Locate the cell with the specified text and output its (X, Y) center coordinate. 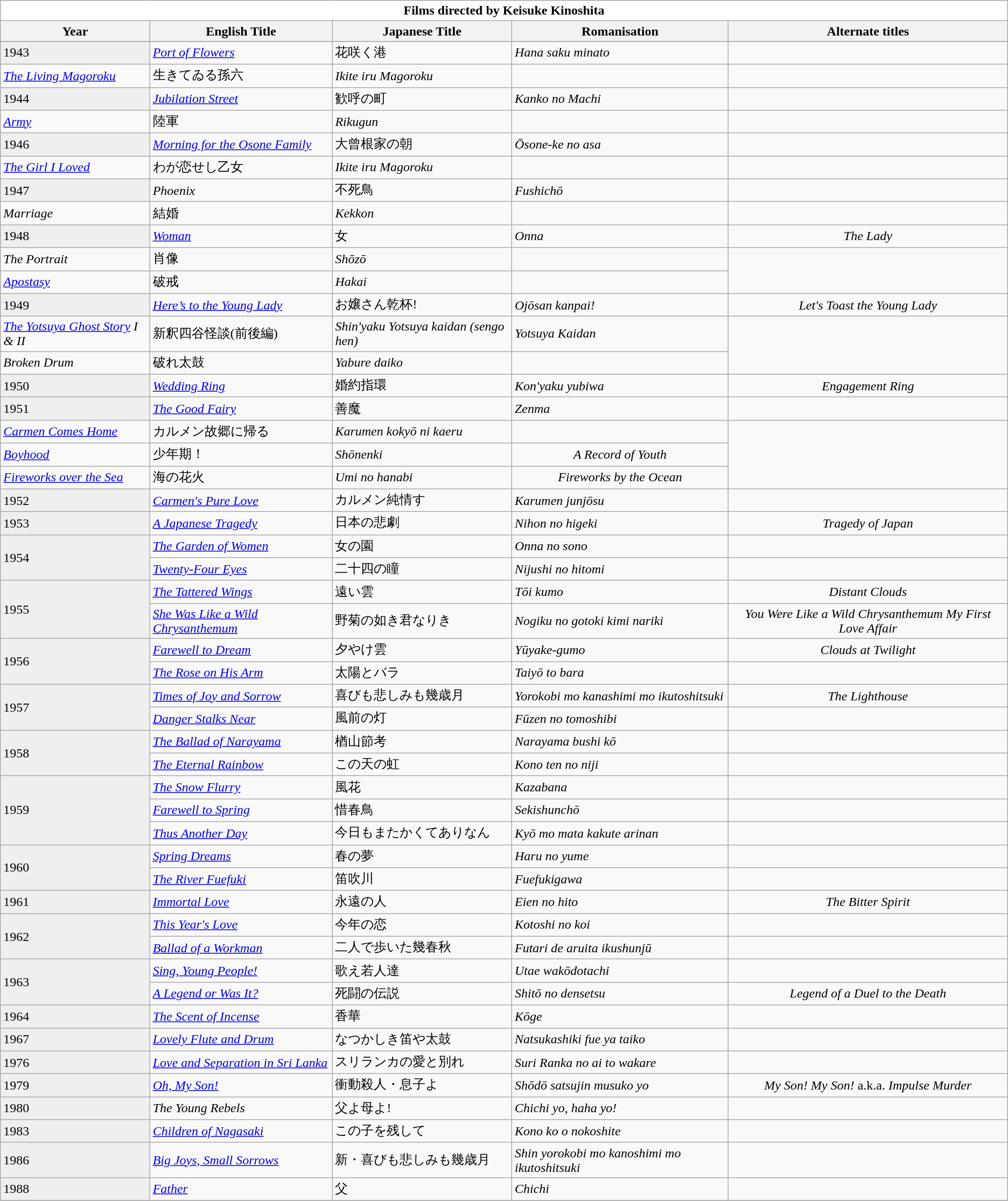
1949 (75, 305)
The Young Rebels (241, 1108)
Army (75, 122)
死闘の伝説 (422, 994)
Lovely Flute and Drum (241, 1040)
Taiyō to bara (620, 673)
Natsukashiki fue ya taiko (620, 1040)
今年の恋 (422, 925)
Boyhood (75, 454)
二人で歩いた幾春秋 (422, 947)
Nihon no higeki (620, 523)
破戒 (241, 282)
Tragedy of Japan (868, 523)
大曾根家の朝 (422, 144)
Carmen's Pure Love (241, 501)
なつかしき笛や太鼓 (422, 1040)
Yabure daiko (422, 363)
衝動殺人・息子よ (422, 1085)
The Lady (868, 236)
Ballad of a Workman (241, 947)
The Yotsuya Ghost Story I & II (75, 334)
Chichi yo, haha yo! (620, 1108)
永遠の人 (422, 902)
Yūyake-gumo (620, 650)
カルメン純情す (422, 501)
Kyō mo mata kakute arinan (620, 833)
1943 (75, 53)
1988 (75, 1189)
The Living Magoroku (75, 75)
1986 (75, 1160)
Fireworks by the Ocean (620, 478)
Hana saku minato (620, 53)
Shin'yaku Yotsuya kaidan (sengo hen) (422, 334)
You Were Like a Wild Chrysanthemum My First Love Affair (868, 621)
Onna (620, 236)
1983 (75, 1132)
この天の虹 (422, 764)
Year (75, 31)
1960 (75, 868)
Broken Drum (75, 363)
Carmen Comes Home (75, 432)
喜びも悲しみも幾歳月 (422, 696)
This Year's Love (241, 925)
Karumen junjōsu (620, 501)
1964 (75, 1016)
Sing, Young People! (241, 971)
花咲く港 (422, 53)
English Title (241, 31)
Films directed by Keisuke Kinoshita (504, 11)
My Son! My Son! a.k.a. Impulse Murder (868, 1085)
Eien no hito (620, 902)
Narayama bushi kō (620, 742)
Futari de aruita ikushunjū (620, 947)
The River Fuefuki (241, 880)
Shōdō satsujin musuko yo (620, 1085)
新釈四谷怪談(前後編) (241, 334)
The Bitter Spirit (868, 902)
Thus Another Day (241, 833)
Karumen kokyō ni kaeru (422, 432)
Zenma (620, 409)
この子を残して (422, 1132)
Twenty-Four Eyes (241, 570)
Umi no hanabi (422, 478)
Phoenix (241, 191)
Fūzen no tomoshibi (620, 719)
Here’s to the Young Lady (241, 305)
Woman (241, 236)
陸軍 (241, 122)
Apostasy (75, 282)
婚約指環 (422, 385)
Yotsuya Kaidan (620, 334)
The Portrait (75, 259)
The Snow Flurry (241, 787)
太陽とバラ (422, 673)
1955 (75, 609)
The Lighthouse (868, 696)
Romanisation (620, 31)
Fushichō (620, 191)
女 (422, 236)
Times of Joy and Sorrow (241, 696)
風前の灯 (422, 719)
Oh, My Son! (241, 1085)
Shitō no densetsu (620, 994)
Nogiku no gotoki kimi nariki (620, 621)
二十四の瞳 (422, 570)
Kazabana (620, 787)
1962 (75, 937)
Kekkon (422, 213)
Hakai (422, 282)
Nijushi no hitomi (620, 570)
Let's Toast the Young Lady (868, 305)
Chichi (620, 1189)
The Girl I Loved (75, 168)
Tōi kumo (620, 592)
Children of Nagasaki (241, 1132)
Danger Stalks Near (241, 719)
お嬢さん乾杯! (422, 305)
歌え若人達 (422, 971)
The Ballad of Narayama (241, 742)
春の夢 (422, 856)
Kanko no Machi (620, 99)
The Good Fairy (241, 409)
Shōnenki (422, 454)
1950 (75, 385)
Kono ko o nokoshite (620, 1132)
Alternate titles (868, 31)
Marriage (75, 213)
結婚 (241, 213)
Father (241, 1189)
海の花火 (241, 478)
1946 (75, 144)
カルメン故郷に帰る (241, 432)
1944 (75, 99)
A Legend or Was It? (241, 994)
Morning for the Osone Family (241, 144)
スリランカの愛と別れ (422, 1063)
惜春鳥 (422, 811)
Utae wakōdotachi (620, 971)
野菊の如き君なりき (422, 621)
1980 (75, 1108)
Port of Flowers (241, 53)
破れ太鼓 (241, 363)
1954 (75, 558)
香華 (422, 1016)
風花 (422, 787)
1947 (75, 191)
女の園 (422, 546)
Japanese Title (422, 31)
Fuefukigawa (620, 880)
Kōge (620, 1016)
1952 (75, 501)
1957 (75, 707)
歓呼の町 (422, 99)
Immortal Love (241, 902)
肖像 (241, 259)
Fireworks over the Sea (75, 478)
Suri Ranka no ai to wakare (620, 1063)
1953 (75, 523)
Farewell to Spring (241, 811)
1963 (75, 982)
Yorokobi mo kanashimi mo ikutoshitsuki (620, 696)
今日もまたかくてありなん (422, 833)
She Was Like a Wild Chrysanthemum (241, 621)
Shin yorokobi mo kanoshimi mo ikutoshitsuki (620, 1160)
1948 (75, 236)
1959 (75, 810)
父よ母よ! (422, 1108)
Ōsone-ke no asa (620, 144)
The Rose on His Arm (241, 673)
少年期！ (241, 454)
夕やけ雲 (422, 650)
1951 (75, 409)
Love and Separation in Sri Lanka (241, 1063)
1967 (75, 1040)
A Record of Youth (620, 454)
わが恋せし乙女 (241, 168)
Haru no yume (620, 856)
遠い雲 (422, 592)
Kon'yaku yubiwa (620, 385)
Distant Clouds (868, 592)
善魔 (422, 409)
Farewell to Dream (241, 650)
Rikugun (422, 122)
A Japanese Tragedy (241, 523)
1956 (75, 661)
1976 (75, 1063)
Wedding Ring (241, 385)
Shōzō (422, 259)
Ojōsan kanpai! (620, 305)
Engagement Ring (868, 385)
The Scent of Incense (241, 1016)
父 (422, 1189)
Kono ten no niji (620, 764)
Kotoshi no koi (620, 925)
Clouds at Twilight (868, 650)
生きてゐる孫六 (241, 75)
Spring Dreams (241, 856)
Onna no sono (620, 546)
Big Joys, Small Sorrows (241, 1160)
The Tattered Wings (241, 592)
楢山節考 (422, 742)
Sekishunchō (620, 811)
Legend of a Duel to the Death (868, 994)
The Eternal Rainbow (241, 764)
1958 (75, 753)
1961 (75, 902)
日本の悲劇 (422, 523)
1979 (75, 1085)
The Garden of Women (241, 546)
新・喜びも悲しみも幾歳月 (422, 1160)
Jubilation Street (241, 99)
不死鳥 (422, 191)
笛吹川 (422, 880)
